Output the (x, y) coordinate of the center of the cell containing the given text.  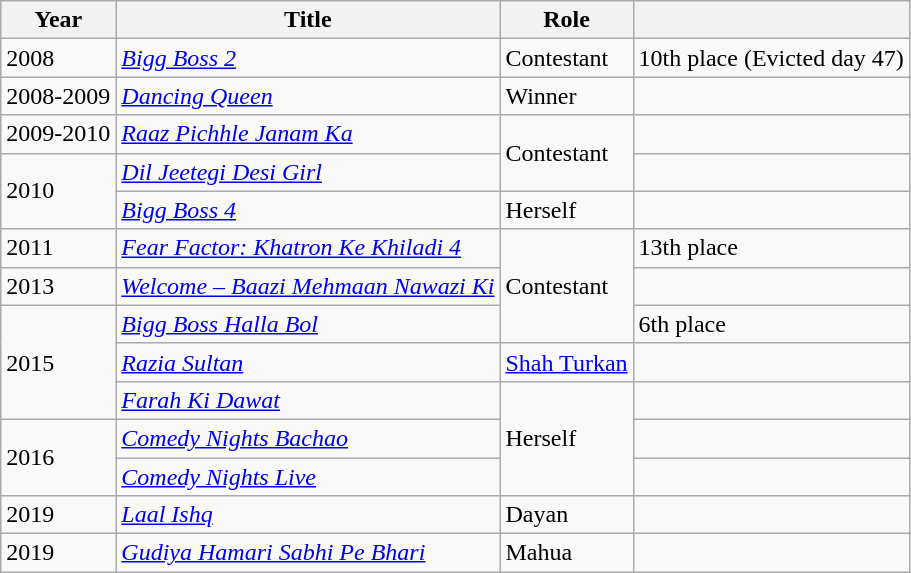
Dayan (566, 515)
Bigg Boss Halla Bol (308, 324)
Comedy Nights Bachao (308, 438)
2011 (58, 248)
Year (58, 20)
Gudiya Hamari Sabhi Pe Bhari (308, 553)
Role (566, 20)
Shah Turkan (566, 362)
10th place (Evicted day 47) (771, 58)
Title (308, 20)
Dancing Queen (308, 96)
Bigg Boss 4 (308, 210)
Welcome – Baazi Mehmaan Nawazi Ki (308, 286)
Bigg Boss 2 (308, 58)
Laal Ishq (308, 515)
Comedy Nights Live (308, 477)
13th place (771, 248)
2013 (58, 286)
Fear Factor: Khatron Ke Khiladi 4 (308, 248)
2016 (58, 457)
Razia Sultan (308, 362)
2015 (58, 362)
2010 (58, 191)
2008 (58, 58)
Farah Ki Dawat (308, 400)
Mahua (566, 553)
Winner (566, 96)
Dil Jeetegi Desi Girl (308, 172)
2009-2010 (58, 134)
6th place (771, 324)
2008-2009 (58, 96)
Raaz Pichhle Janam Ka (308, 134)
